For the text-containing cell, return its midpoint in [x, y] coordinate format. 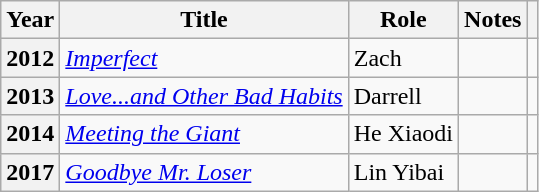
Zach [403, 58]
Notes [493, 20]
Title [204, 20]
Meeting the Giant [204, 134]
2017 [30, 172]
He Xiaodi [403, 134]
Love...and Other Bad Habits [204, 96]
Lin Yibai [403, 172]
Imperfect [204, 58]
2013 [30, 96]
Role [403, 20]
Goodbye Mr. Loser [204, 172]
Darrell [403, 96]
2014 [30, 134]
Year [30, 20]
2012 [30, 58]
